From the cell containing the given text, extract its center point as [x, y] coordinate. 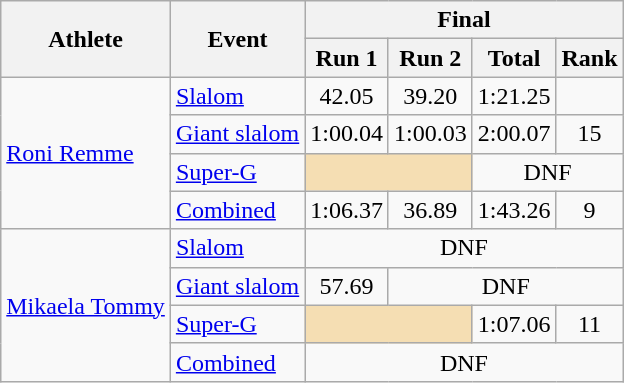
1:07.06 [514, 324]
Run 1 [347, 58]
Mikaela Tommy [86, 305]
9 [590, 210]
Rank [590, 58]
42.05 [347, 96]
Athlete [86, 39]
1:43.26 [514, 210]
1:21.25 [514, 96]
1:00.03 [430, 134]
11 [590, 324]
36.89 [430, 210]
Run 2 [430, 58]
Final [464, 20]
Roni Remme [86, 153]
15 [590, 134]
Event [237, 39]
2:00.07 [514, 134]
Total [514, 58]
39.20 [430, 96]
57.69 [347, 286]
1:00.04 [347, 134]
1:06.37 [347, 210]
